Determine the (X, Y) coordinate at the center of the cell enclosing the given text.  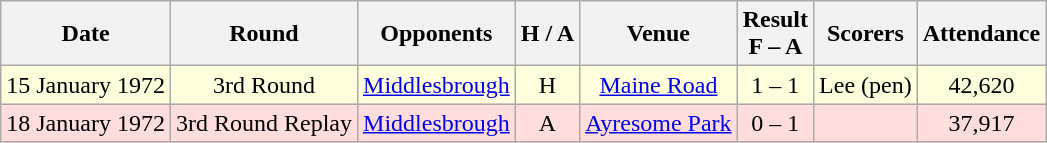
15 January 1972 (86, 85)
1 – 1 (775, 85)
18 January 1972 (86, 123)
3rd Round (264, 85)
37,917 (981, 123)
3rd Round Replay (264, 123)
Round (264, 34)
Lee (pen) (866, 85)
Venue (659, 34)
Date (86, 34)
H / A (547, 34)
Attendance (981, 34)
Ayresome Park (659, 123)
Opponents (437, 34)
Maine Road (659, 85)
A (547, 123)
Scorers (866, 34)
H (547, 85)
42,620 (981, 85)
0 – 1 (775, 123)
ResultF – A (775, 34)
